Return the [x, y] coordinate for the center point of the cell that contains the specified text.  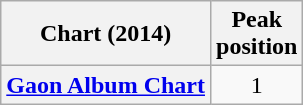
Chart (2014) [106, 34]
1 [257, 85]
Gaon Album Chart [106, 85]
Peakposition [257, 34]
